Output the [X, Y] coordinate of the center of the cell containing the given text.  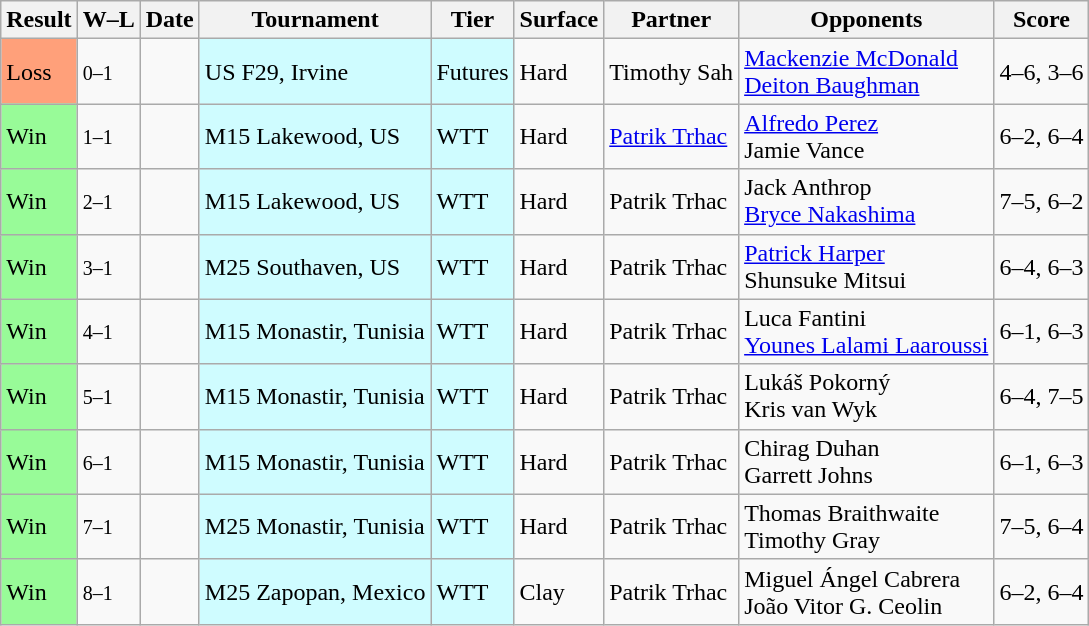
5–1 [108, 396]
Date [170, 20]
6–4, 6–3 [1042, 266]
6–4, 7–5 [1042, 396]
Tier [472, 20]
6–1 [108, 462]
Surface [559, 20]
W–L [108, 20]
7–1 [108, 526]
Patrick Harper Shunsuke Mitsui [866, 266]
4–1 [108, 332]
Opponents [866, 20]
7–5, 6–2 [1042, 202]
7–5, 6–4 [1042, 526]
Tournament [315, 20]
M25 Monastir, Tunisia [315, 526]
0–1 [108, 72]
Luca Fantini Younes Lalami Laaroussi [866, 332]
Partner [672, 20]
Score [1042, 20]
Loss [39, 72]
M25 Southaven, US [315, 266]
Futures [472, 72]
Timothy Sah [672, 72]
2–1 [108, 202]
Thomas Braithwaite Timothy Gray [866, 526]
8–1 [108, 592]
Result [39, 20]
Alfredo Perez Jamie Vance [866, 136]
M25 Zapopan, Mexico [315, 592]
3–1 [108, 266]
Mackenzie McDonald Deiton Baughman [866, 72]
Chirag Duhan Garrett Johns [866, 462]
Lukáš Pokorný Kris van Wyk [866, 396]
1–1 [108, 136]
US F29, Irvine [315, 72]
Clay [559, 592]
Jack Anthrop Bryce Nakashima [866, 202]
4–6, 3–6 [1042, 72]
Miguel Ángel Cabrera João Vitor G. Ceolin [866, 592]
